From the cell containing the given text, extract its center point as (X, Y) coordinate. 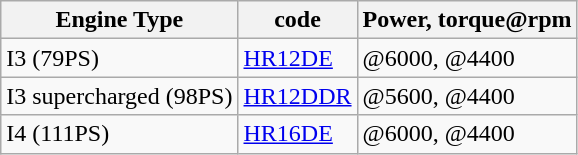
I4 (111PS) (120, 134)
HR12DE (298, 58)
@5600, @4400 (467, 96)
HR12DDR (298, 96)
Power, torque@rpm (467, 20)
I3 supercharged (98PS) (120, 96)
I3 (79PS) (120, 58)
HR16DE (298, 134)
Engine Type (120, 20)
code (298, 20)
